Provide the [X, Y] coordinate of the cell's center where the given text is located.  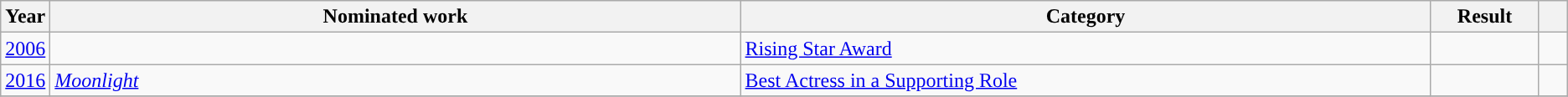
Year [25, 17]
Moonlight [395, 80]
Result [1484, 17]
Category [1086, 17]
Best Actress in a Supporting Role [1086, 80]
2016 [25, 80]
Rising Star Award [1086, 48]
2006 [25, 48]
Nominated work [395, 17]
